Return the (X, Y) coordinate for the center point of the cell that contains the specified text.  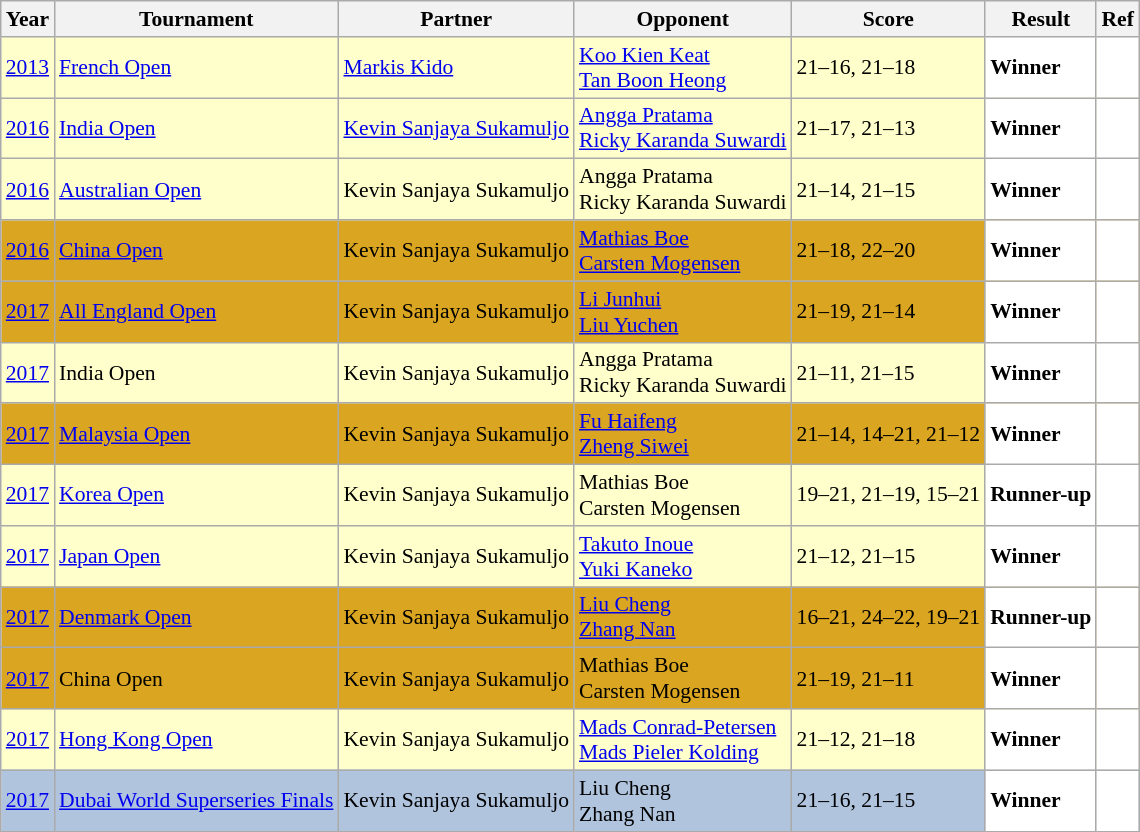
Markis Kido (456, 68)
21–12, 21–15 (889, 556)
21–19, 21–11 (889, 678)
Ref (1117, 19)
Korea Open (196, 496)
21–14, 14–21, 21–12 (889, 434)
21–18, 22–20 (889, 250)
21–11, 21–15 (889, 372)
Koo Kien Keat Tan Boon Heong (683, 68)
Japan Open (196, 556)
21–14, 21–15 (889, 190)
All England Open (196, 312)
Year (28, 19)
Mads Conrad-Petersen Mads Pieler Kolding (683, 740)
Malaysia Open (196, 434)
Takuto Inoue Yuki Kaneko (683, 556)
French Open (196, 68)
21–16, 21–18 (889, 68)
Hong Kong Open (196, 740)
Result (1040, 19)
Score (889, 19)
Australian Open (196, 190)
Li Junhui Liu Yuchen (683, 312)
16–21, 24–22, 19–21 (889, 618)
21–19, 21–14 (889, 312)
Partner (456, 19)
Dubai World Superseries Finals (196, 800)
Tournament (196, 19)
21–12, 21–18 (889, 740)
21–16, 21–15 (889, 800)
2013 (28, 68)
21–17, 21–13 (889, 128)
19–21, 21–19, 15–21 (889, 496)
Opponent (683, 19)
Fu Haifeng Zheng Siwei (683, 434)
Denmark Open (196, 618)
